Detect which cell encompasses the target text, then output its (X, Y) center coordinate. 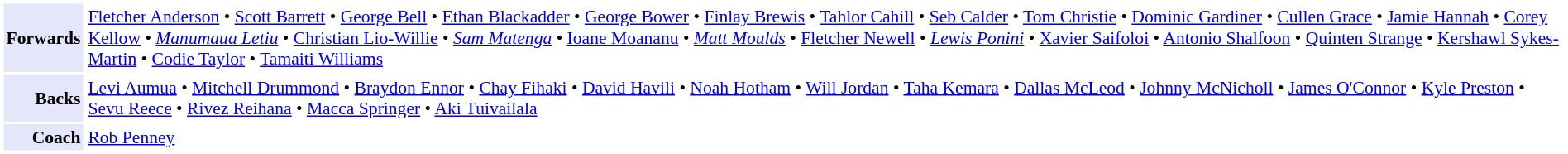
Coach (43, 137)
Forwards (43, 37)
Backs (43, 98)
Rob Penney (825, 137)
